Locate the cell with the specified text and output its (x, y) center coordinate. 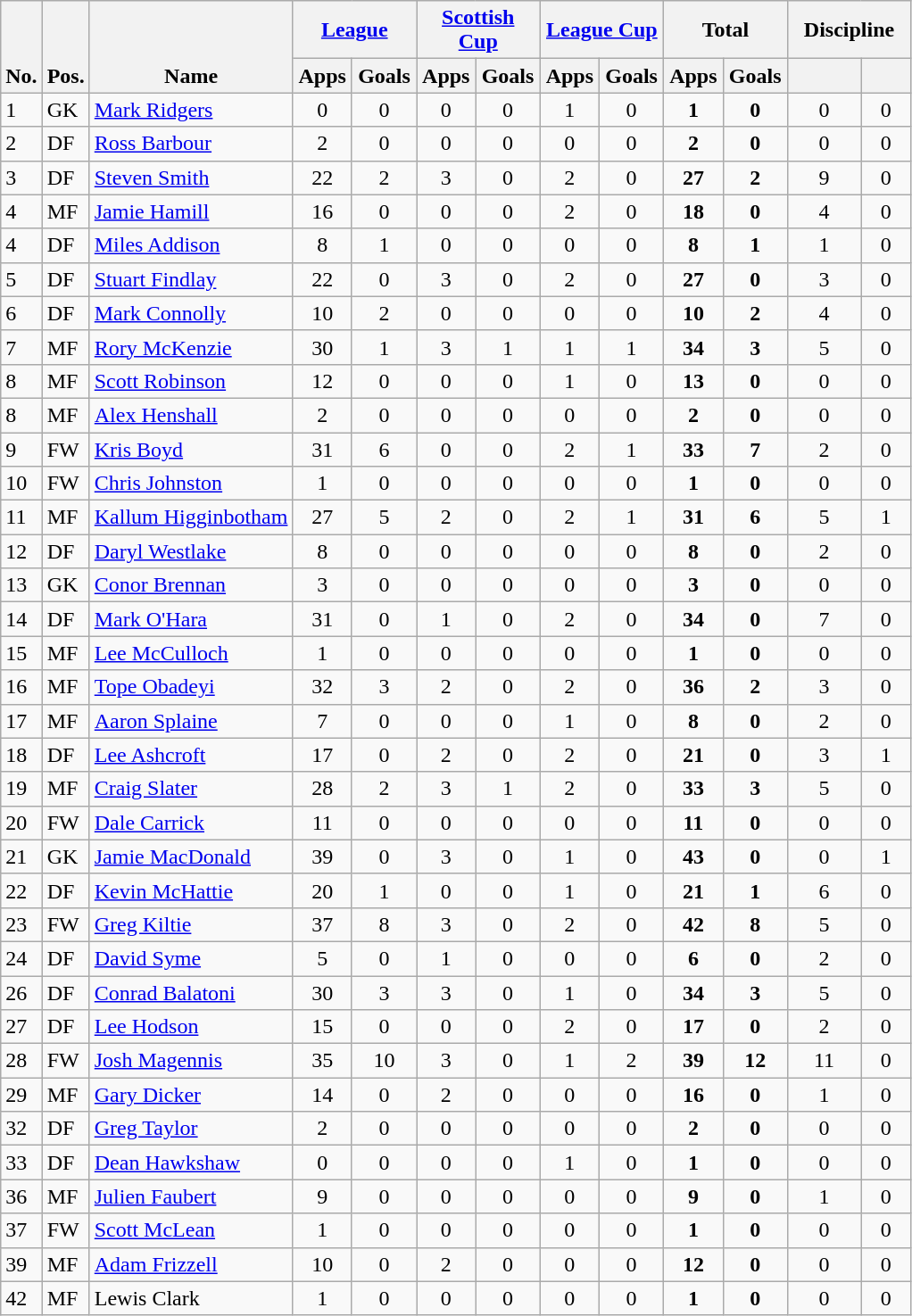
Kallum Higginbotham (191, 517)
Kris Boyd (191, 449)
Dale Carrick (191, 823)
Conor Brennan (191, 585)
Kevin McHattie (191, 890)
43 (694, 857)
Stuart Findlay (191, 279)
24 (21, 958)
Aaron Splaine (191, 721)
Alex Henshall (191, 415)
Gary Dicker (191, 1095)
David Syme (191, 958)
Ross Barbour (191, 144)
Josh Magennis (191, 1061)
Steven Smith (191, 178)
Total (726, 30)
26 (21, 993)
Lee McCulloch (191, 653)
Scott Robinson (191, 381)
29 (21, 1095)
Rory McKenzie (191, 347)
Discipline (850, 30)
Lee Ashcroft (191, 755)
Scott McLean (191, 1230)
League Cup (601, 30)
League (355, 30)
Julien Faubert (191, 1196)
Scottish Cup (478, 30)
Chris Johnston (191, 484)
Miles Addison (191, 245)
Mark Connolly (191, 313)
Mark O'Hara (191, 619)
Conrad Balatoni (191, 993)
Lee Hodson (191, 1027)
35 (323, 1061)
Pos. (66, 46)
Jamie MacDonald (191, 857)
Mark Ridgers (191, 110)
Tope Obadeyi (191, 687)
Dean Hawkshaw (191, 1163)
Name (191, 46)
23 (21, 924)
Jamie Hamill (191, 211)
Lewis Clark (191, 1298)
Craig Slater (191, 789)
Greg Kiltie (191, 924)
Daryl Westlake (191, 551)
No. (21, 46)
Greg Taylor (191, 1129)
Adam Frizzell (191, 1264)
19 (21, 789)
